Capture the cell that displays the provided text and extract its (X, Y) central coordinate. 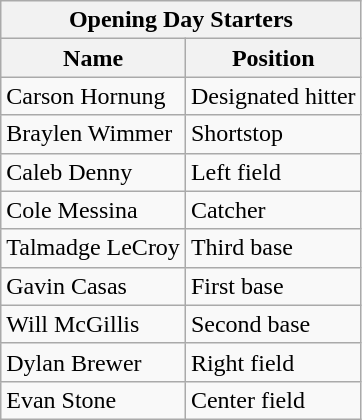
Evan Stone (94, 400)
Will McGillis (94, 324)
Center field (273, 400)
Carson Hornung (94, 96)
Second base (273, 324)
Left field (273, 172)
Dylan Brewer (94, 362)
Caleb Denny (94, 172)
Catcher (273, 210)
Talmadge LeCroy (94, 248)
Cole Messina (94, 210)
Gavin Casas (94, 286)
Third base (273, 248)
Opening Day Starters (181, 20)
Braylen Wimmer (94, 134)
Designated hitter (273, 96)
Position (273, 58)
Shortstop (273, 134)
Right field (273, 362)
Name (94, 58)
First base (273, 286)
